For the text-containing cell, return its midpoint in [X, Y] coordinate format. 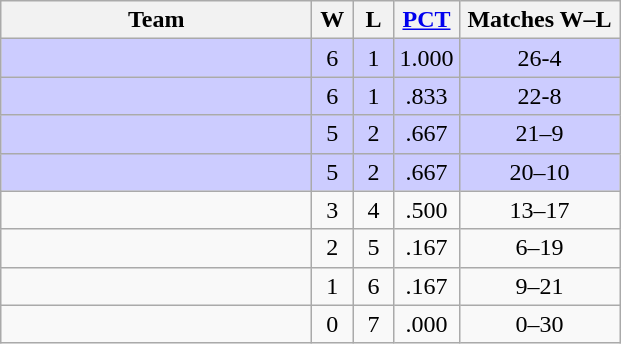
20–10 [540, 172]
Matches W–L [540, 20]
4 [374, 210]
6–19 [540, 248]
.833 [426, 96]
22-8 [540, 96]
.000 [426, 324]
26-4 [540, 58]
0–30 [540, 324]
9–21 [540, 286]
13–17 [540, 210]
L [374, 20]
.500 [426, 210]
Team [156, 20]
3 [332, 210]
1.000 [426, 58]
0 [332, 324]
W [332, 20]
21–9 [540, 134]
7 [374, 324]
PCT [426, 20]
